Find where the given text appears and provide that cell's center as (x, y) coordinate. 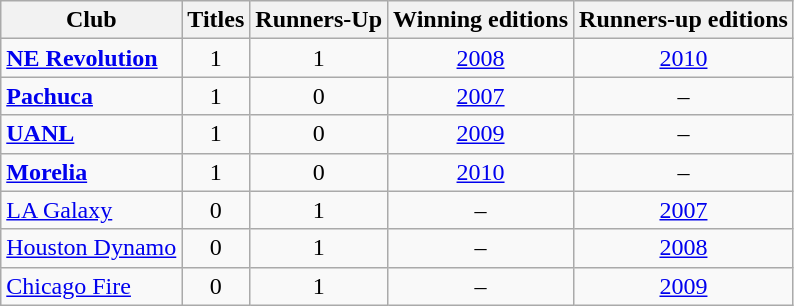
Houston Dynamo (92, 248)
Morelia (92, 172)
Runners-up editions (684, 20)
UANL (92, 134)
Club (92, 20)
Runners-Up (319, 20)
Winning editions (481, 20)
LA Galaxy (92, 210)
Pachuca (92, 96)
Chicago Fire (92, 286)
NE Revolution (92, 58)
Titles (216, 20)
